Capture the cell that displays the provided text and extract its [X, Y] central coordinate. 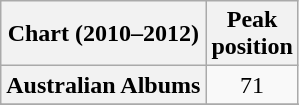
Peakposition [252, 34]
71 [252, 85]
Australian Albums [104, 85]
Chart (2010–2012) [104, 34]
